Pinpoint the cell where the given text exists, returning its [X, Y] midpoint coordinate. 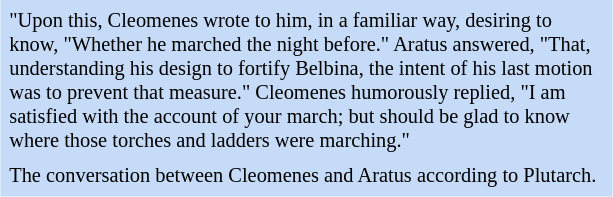
The conversation between Cleomenes and Aratus according to Plutarch. [306, 176]
